Search for the cell housing the specified text and yield its (x, y) center coordinate. 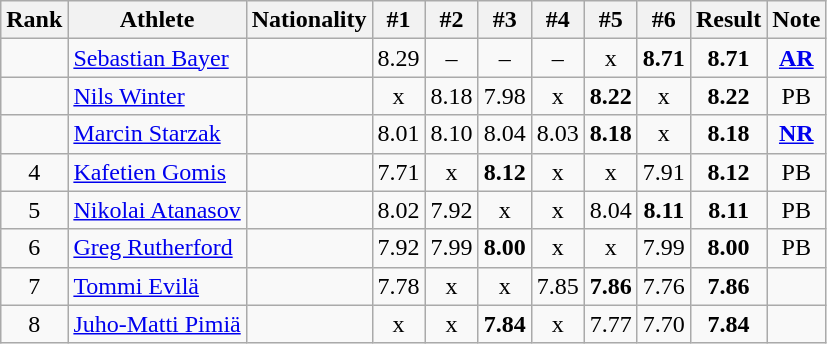
Rank (34, 20)
Juho-Matti Pimiä (157, 324)
#6 (664, 20)
Nikolai Atanasov (157, 210)
7.77 (610, 324)
Greg Rutherford (157, 248)
#1 (398, 20)
5 (34, 210)
4 (34, 172)
Nils Winter (157, 96)
Note (796, 20)
8.02 (398, 210)
7.85 (558, 286)
8 (34, 324)
8.10 (452, 134)
7.76 (664, 286)
8.01 (398, 134)
7.91 (664, 172)
Athlete (157, 20)
Sebastian Bayer (157, 58)
Tommi Evilä (157, 286)
#4 (558, 20)
#3 (504, 20)
7.78 (398, 286)
AR (796, 58)
NR (796, 134)
7.98 (504, 96)
7.70 (664, 324)
#5 (610, 20)
7.71 (398, 172)
#2 (452, 20)
Kafetien Gomis (157, 172)
Nationality (309, 20)
Marcin Starzak (157, 134)
8.03 (558, 134)
Result (728, 20)
7 (34, 286)
8.29 (398, 58)
6 (34, 248)
